Return the (x, y) coordinate for the center point of the cell that contains the specified text.  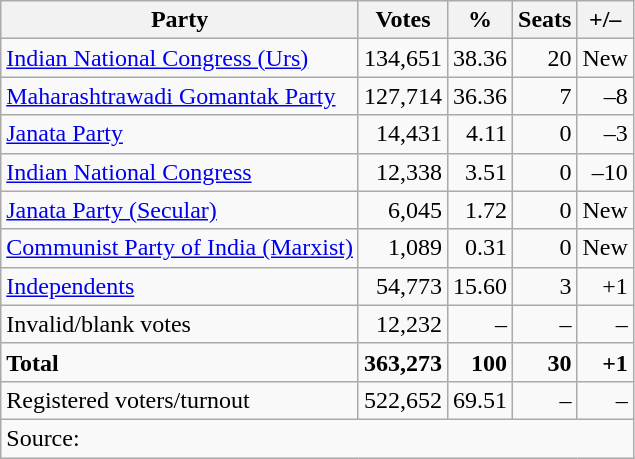
1,089 (402, 248)
6,045 (402, 210)
–10 (605, 172)
Source: (318, 438)
–3 (605, 134)
3 (545, 286)
363,273 (402, 362)
100 (480, 362)
Independents (180, 286)
134,651 (402, 58)
Indian National Congress (Urs) (180, 58)
127,714 (402, 96)
Indian National Congress (180, 172)
54,773 (402, 286)
–8 (605, 96)
Votes (402, 20)
Seats (545, 20)
Maharashtrawadi Gomantak Party (180, 96)
Registered voters/turnout (180, 400)
7 (545, 96)
30 (545, 362)
20 (545, 58)
12,232 (402, 324)
Janata Party (180, 134)
3.51 (480, 172)
69.51 (480, 400)
4.11 (480, 134)
Total (180, 362)
Invalid/blank votes (180, 324)
522,652 (402, 400)
15.60 (480, 286)
Janata Party (Secular) (180, 210)
Party (180, 20)
38.36 (480, 58)
36.36 (480, 96)
1.72 (480, 210)
% (480, 20)
+/– (605, 20)
0.31 (480, 248)
Communist Party of India (Marxist) (180, 248)
14,431 (402, 134)
12,338 (402, 172)
